Pinpoint the cell where the given text exists, returning its (X, Y) midpoint coordinate. 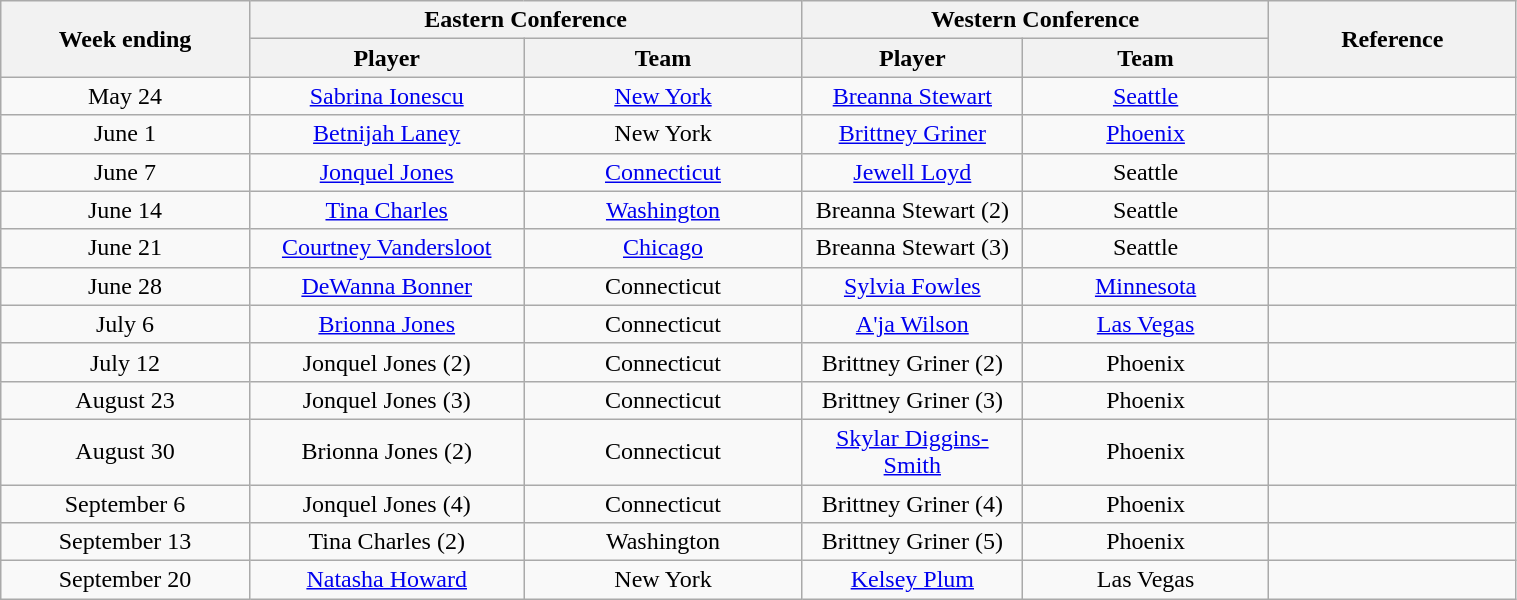
Breanna Stewart (3) (912, 248)
Sylvia Fowles (912, 286)
Eastern Conference (526, 20)
Kelsey Plum (912, 580)
Week ending (126, 39)
June 7 (126, 172)
May 24 (126, 96)
Breanna Stewart (2) (912, 210)
Minnesota (1146, 286)
Reference (1392, 39)
Western Conference (1036, 20)
Brittney Griner (912, 134)
Jonquel Jones (386, 172)
Tina Charles (386, 210)
July 6 (126, 324)
Brittney Griner (5) (912, 542)
A'ja Wilson (912, 324)
September 13 (126, 542)
Breanna Stewart (912, 96)
DeWanna Bonner (386, 286)
Jonquel Jones (3) (386, 400)
Brittney Griner (3) (912, 400)
Natasha Howard (386, 580)
Tina Charles (2) (386, 542)
August 30 (126, 452)
Skylar Diggins-Smith (912, 452)
Brionna Jones (386, 324)
June 21 (126, 248)
Jonquel Jones (4) (386, 503)
Chicago (663, 248)
September 6 (126, 503)
June 14 (126, 210)
Betnijah Laney (386, 134)
August 23 (126, 400)
Jewell Loyd (912, 172)
Brittney Griner (4) (912, 503)
June 1 (126, 134)
Courtney Vandersloot (386, 248)
Brionna Jones (2) (386, 452)
Jonquel Jones (2) (386, 362)
June 28 (126, 286)
September 20 (126, 580)
Sabrina Ionescu (386, 96)
July 12 (126, 362)
Brittney Griner (2) (912, 362)
